Detect which cell encompasses the target text, then output its (X, Y) center coordinate. 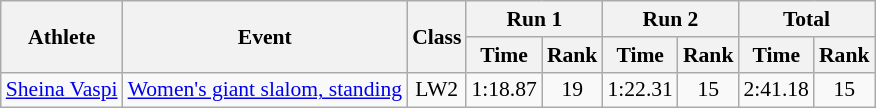
Athlete (62, 36)
Run 2 (670, 19)
1:22.31 (640, 90)
1:18.87 (504, 90)
LW2 (436, 90)
Class (436, 36)
19 (572, 90)
2:41.18 (776, 90)
Women's giant slalom, standing (265, 90)
Event (265, 36)
Sheina Vaspi (62, 90)
Run 1 (534, 19)
Total (806, 19)
